For the text-containing cell, return its midpoint in (x, y) coordinate format. 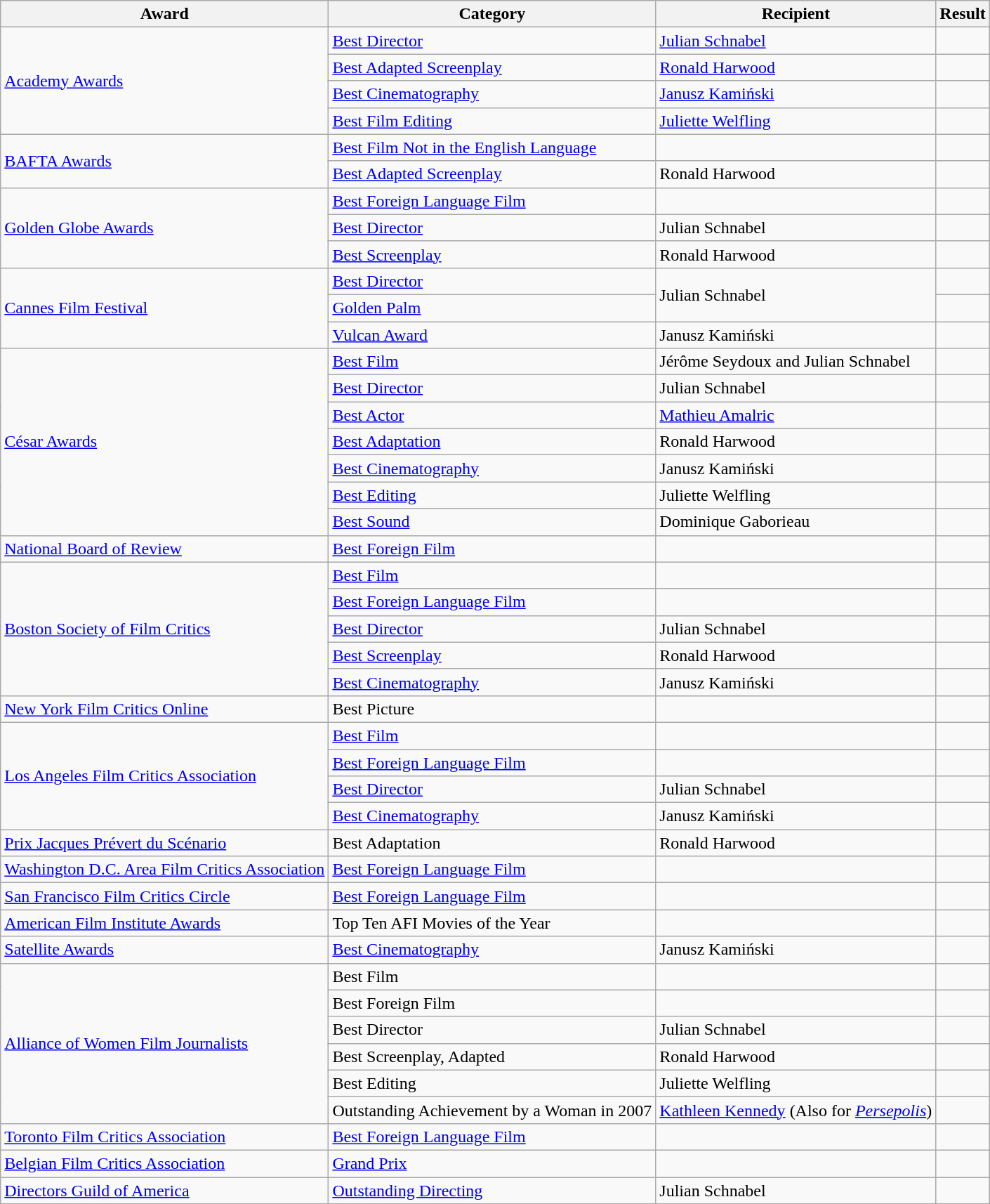
Outstanding Achievement by a Woman in 2007 (492, 1110)
César Awards (164, 442)
Academy Awards (164, 81)
Best Actor (492, 415)
Outstanding Directing (492, 1191)
New York Film Critics Online (164, 709)
Boston Society of Film Critics (164, 629)
Grand Prix (492, 1163)
Best Film Not in the English Language (492, 148)
Best Picture (492, 709)
Best Sound (492, 522)
Result (963, 14)
Mathieu Amalric (796, 415)
Award (164, 14)
Belgian Film Critics Association (164, 1163)
BAFTA Awards (164, 161)
Best Film Editing (492, 121)
Cannes Film Festival (164, 308)
Top Ten AFI Movies of the Year (492, 923)
Golden Globe Awards (164, 228)
Recipient (796, 14)
Alliance of Women Film Journalists (164, 1043)
National Board of Review (164, 549)
San Francisco Film Critics Circle (164, 896)
Best Screenplay, Adapted (492, 1056)
Category (492, 14)
Vulcan Award (492, 335)
Los Angeles Film Critics Association (164, 776)
Prix Jacques Prévert du Scénario (164, 843)
Jérôme Seydoux and Julian Schnabel (796, 362)
Washington D.C. Area Film Critics Association (164, 870)
Dominique Gaborieau (796, 522)
Directors Guild of America (164, 1191)
Satellite Awards (164, 950)
American Film Institute Awards (164, 923)
Kathleen Kennedy (Also for Persepolis) (796, 1110)
Toronto Film Critics Association (164, 1137)
Golden Palm (492, 308)
